Capture the cell that displays the provided text and extract its (x, y) central coordinate. 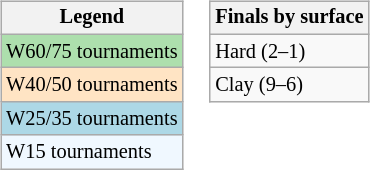
W40/50 tournaments (92, 85)
W60/75 tournaments (92, 51)
Finals by surface (289, 18)
Legend (92, 18)
Hard (2–1) (289, 51)
W25/35 tournaments (92, 119)
W15 tournaments (92, 152)
Clay (9–6) (289, 85)
